Detect which cell encompasses the target text, then output its (X, Y) center coordinate. 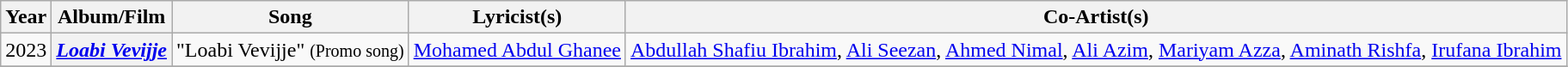
Abdullah Shafiu Ibrahim, Ali Seezan, Ahmed Nimal, Ali Azim, Mariyam Azza, Aminath Rishfa, Irufana Ibrahim (1096, 50)
Song (291, 17)
Year (26, 17)
Mohamed Abdul Ghanee (517, 50)
Loabi Vevijje (112, 50)
Co-Artist(s) (1096, 17)
Lyricist(s) (517, 17)
Album/Film (112, 17)
"Loabi Vevijje" (Promo song) (291, 50)
2023 (26, 50)
